Scan for the cell matching the given text and deliver its (x, y) coordinate at center. 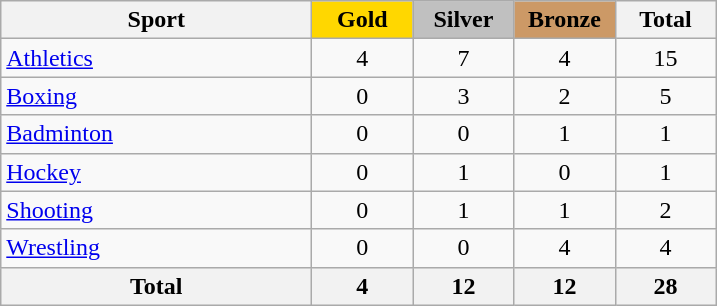
Athletics (156, 58)
Wrestling (156, 248)
5 (666, 96)
3 (464, 96)
Badminton (156, 134)
7 (464, 58)
Gold (362, 20)
Boxing (156, 96)
Sport (156, 20)
Hockey (156, 172)
Silver (464, 20)
Bronze (564, 20)
28 (666, 286)
Shooting (156, 210)
15 (666, 58)
